Determine the (x, y) coordinate at the center of the cell enclosing the given text.  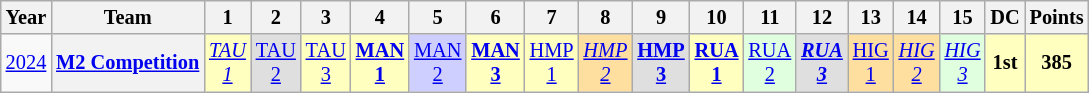
10 (717, 17)
Team (128, 17)
11 (770, 17)
HMP1 (552, 63)
2 (276, 17)
RUA3 (822, 63)
13 (871, 17)
1st (1004, 63)
14 (917, 17)
TAU2 (276, 63)
M2 Competition (128, 63)
4 (380, 17)
3 (326, 17)
HIG2 (917, 63)
15 (963, 17)
TAU1 (228, 63)
5 (438, 17)
MAN3 (495, 63)
DC (1004, 17)
TAU3 (326, 63)
HIG1 (871, 63)
Points (1057, 17)
2024 (26, 63)
8 (606, 17)
HIG3 (963, 63)
HMP2 (606, 63)
RUA2 (770, 63)
Year (26, 17)
MAN2 (438, 63)
RUA1 (717, 63)
1 (228, 17)
12 (822, 17)
385 (1057, 63)
6 (495, 17)
HMP3 (660, 63)
9 (660, 17)
7 (552, 17)
MAN1 (380, 63)
